Detect which cell encompasses the target text, then output its [x, y] center coordinate. 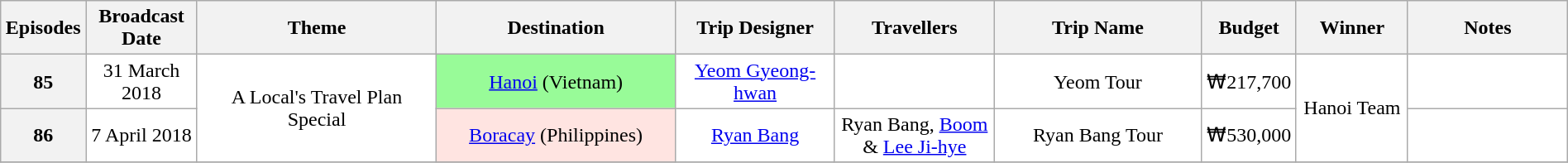
₩530,000 [1249, 136]
Trip Designer [756, 28]
Destination [556, 28]
Trip Name [1098, 28]
Theme [316, 28]
Hanoi Team [1351, 108]
Yeom Tour [1098, 81]
Notes [1487, 28]
85 [43, 81]
7 April 2018 [142, 136]
Ryan Bang, Boom & Lee Ji-hye [915, 136]
Boracay (Philippines) [556, 136]
Episodes [43, 28]
Hanoi (Vietnam) [556, 81]
₩217,700 [1249, 81]
31 March 2018 [142, 81]
Broadcast Date [142, 28]
Budget [1249, 28]
86 [43, 136]
Ryan Bang [756, 136]
Ryan Bang Tour [1098, 136]
Yeom Gyeong-hwan [756, 81]
A Local's Travel Plan Special [316, 108]
Travellers [915, 28]
Winner [1351, 28]
